Search for the cell housing the specified text and yield its (x, y) center coordinate. 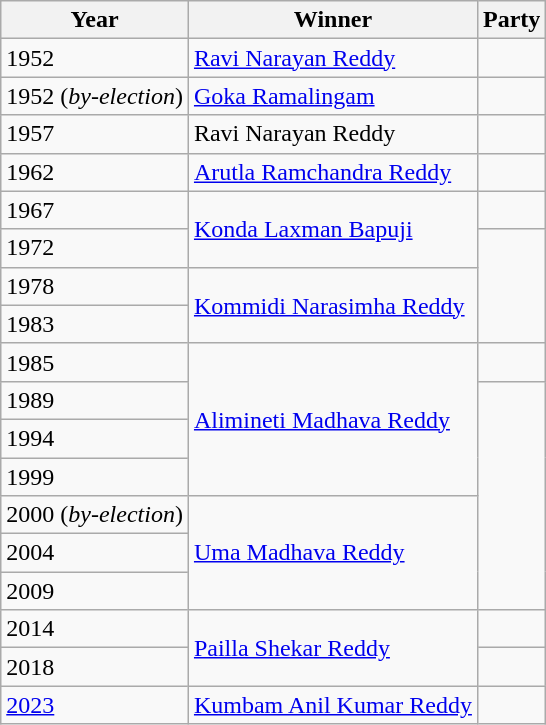
Kommidi Narasimha Reddy (332, 305)
Pailla Shekar Reddy (332, 648)
1989 (95, 400)
2018 (95, 667)
Kumbam Anil Kumar Reddy (332, 705)
1952 (by-election) (95, 96)
2014 (95, 629)
1957 (95, 134)
Winner (332, 20)
2004 (95, 553)
1978 (95, 286)
1985 (95, 362)
1967 (95, 210)
Konda Laxman Bapuji (332, 229)
2009 (95, 591)
Uma Madhava Reddy (332, 553)
1962 (95, 172)
1994 (95, 438)
Goka Ramalingam (332, 96)
2000 (by-election) (95, 515)
1983 (95, 324)
Alimineti Madhava Reddy (332, 419)
Arutla Ramchandra Reddy (332, 172)
1972 (95, 248)
2023 (95, 705)
1952 (95, 58)
Year (95, 20)
1999 (95, 477)
Party (511, 20)
